Output the [X, Y] coordinate of the center of the cell containing the given text.  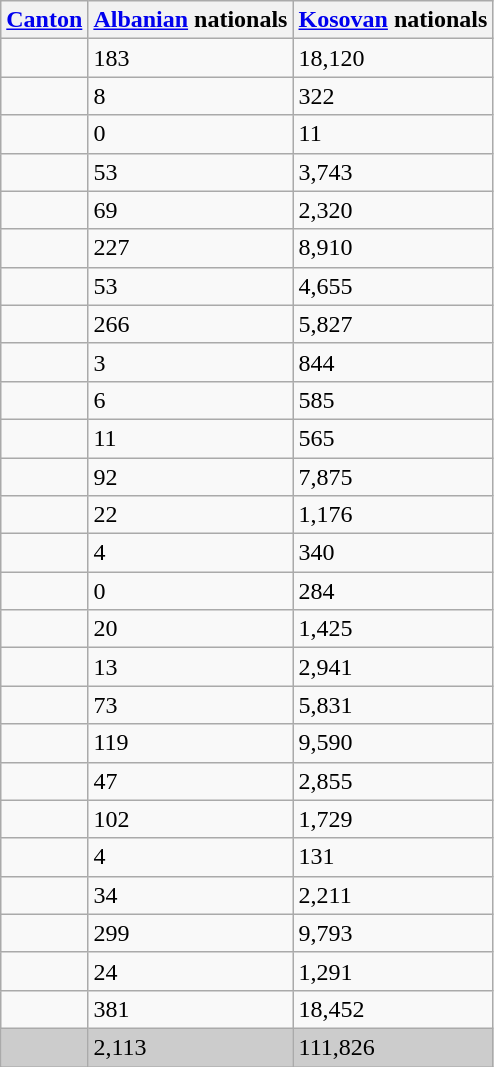
69 [190, 210]
Kosovan nationals [393, 20]
131 [393, 857]
2,211 [393, 895]
47 [190, 781]
102 [190, 819]
20 [190, 629]
183 [190, 58]
266 [190, 324]
8,910 [393, 248]
227 [190, 248]
34 [190, 895]
13 [190, 667]
9,793 [393, 933]
5,831 [393, 705]
Canton [44, 20]
2,113 [190, 1047]
73 [190, 705]
4,655 [393, 286]
565 [393, 438]
9,590 [393, 743]
7,875 [393, 477]
3 [190, 362]
1,291 [393, 971]
2,320 [393, 210]
24 [190, 971]
3,743 [393, 172]
18,120 [393, 58]
111,826 [393, 1047]
8 [190, 96]
340 [393, 553]
1,425 [393, 629]
119 [190, 743]
18,452 [393, 1009]
22 [190, 515]
322 [393, 96]
381 [190, 1009]
6 [190, 400]
92 [190, 477]
2,941 [393, 667]
2,855 [393, 781]
844 [393, 362]
284 [393, 591]
1,729 [393, 819]
5,827 [393, 324]
1,176 [393, 515]
Albanian nationals [190, 20]
585 [393, 400]
299 [190, 933]
